Locate the cell with the specified text and output its [X, Y] center coordinate. 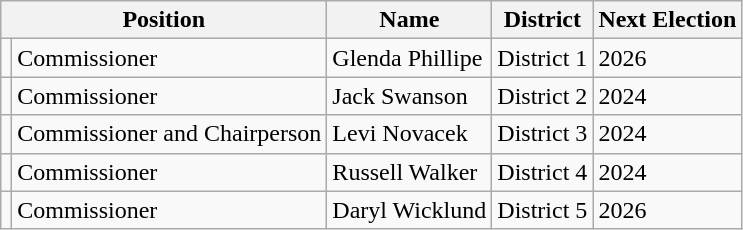
Glenda Phillipe [410, 58]
Jack Swanson [410, 96]
Next Election [668, 20]
District 2 [542, 96]
District [542, 20]
Daryl Wicklund [410, 210]
Name [410, 20]
District 3 [542, 134]
Levi Novacek [410, 134]
Russell Walker [410, 172]
Commissioner and Chairperson [170, 134]
District 5 [542, 210]
District 4 [542, 172]
District 1 [542, 58]
Position [164, 20]
